Extract the [X, Y] coordinate from the center of the cell holding the provided text.  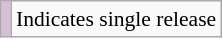
Indicates single release [116, 19]
